Find where the given text appears and provide that cell's center as (X, Y) coordinate. 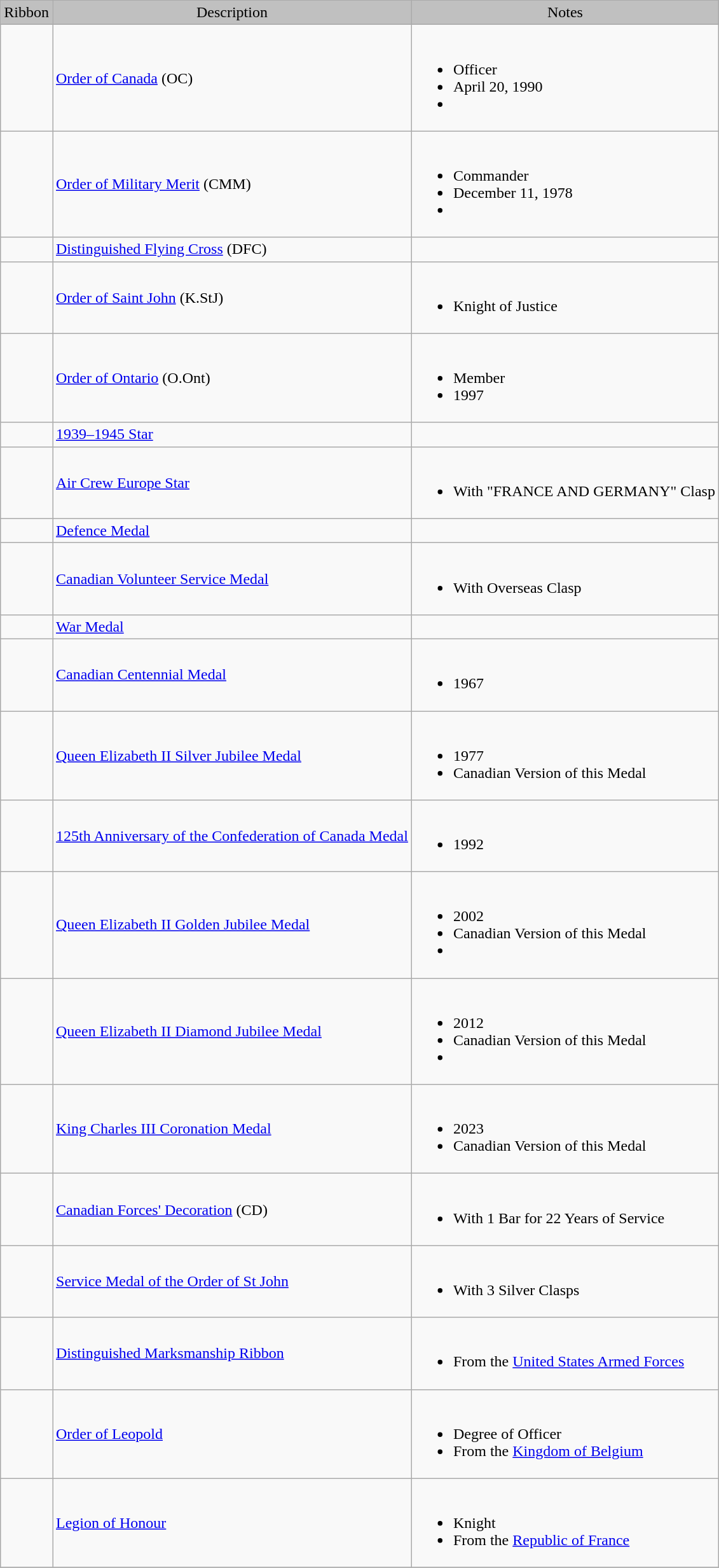
2012Canadian Version of this Medal (565, 1032)
Degree of OfficerFrom the Kingdom of Belgium (565, 1434)
Canadian Volunteer Service Medal (231, 579)
With "FRANCE AND GERMANY" Clasp (565, 482)
Order of Canada (OC) (231, 78)
Member1997 (565, 378)
War Medal (231, 627)
Description (231, 13)
Ribbon (27, 13)
KnightFrom the Republic of France (565, 1523)
Order of Military Merit (CMM) (231, 184)
CommanderDecember 11, 1978 (565, 184)
Distinguished Marksmanship Ribbon (231, 1354)
1967 (565, 674)
Legion of Honour (231, 1523)
Queen Elizabeth II Silver Jubilee Medal (231, 756)
Queen Elizabeth II Golden Jubilee Medal (231, 925)
Notes (565, 13)
Knight of Justice (565, 298)
With 1 Bar for 22 Years of Service (565, 1210)
With Overseas Clasp (565, 579)
Order of Saint John (K.StJ) (231, 298)
From the United States Armed Forces (565, 1354)
King Charles III Coronation Medal (231, 1129)
With 3 Silver Clasps (565, 1281)
Air Crew Europe Star (231, 482)
2002Canadian Version of this Medal (565, 925)
2023Canadian Version of this Medal (565, 1129)
Queen Elizabeth II Diamond Jubilee Medal (231, 1032)
Service Medal of the Order of St John (231, 1281)
1977Canadian Version of this Medal (565, 756)
Canadian Forces' Decoration (CD) (231, 1210)
OfficerApril 20, 1990 (565, 78)
Order of Ontario (O.Ont) (231, 378)
Order of Leopold (231, 1434)
1939–1945 Star (231, 434)
Distinguished Flying Cross (DFC) (231, 249)
Defence Medal (231, 531)
Canadian Centennial Medal (231, 674)
125th Anniversary of the Confederation of Canada Medal (231, 836)
1992 (565, 836)
